Locate the cell with the specified text and output its (x, y) center coordinate. 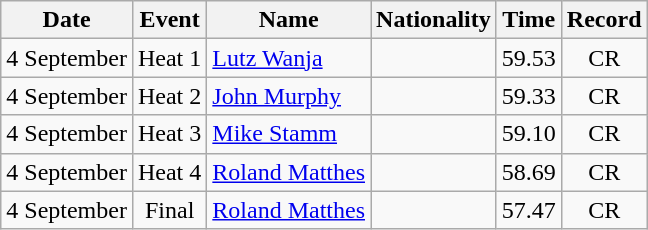
Nationality (434, 20)
59.10 (528, 134)
Final (169, 210)
Date (67, 20)
59.53 (528, 58)
57.47 (528, 210)
Event (169, 20)
Heat 4 (169, 172)
58.69 (528, 172)
Mike Stamm (289, 134)
Heat 1 (169, 58)
Lutz Wanja (289, 58)
John Murphy (289, 96)
59.33 (528, 96)
Name (289, 20)
Heat 3 (169, 134)
Record (604, 20)
Time (528, 20)
Heat 2 (169, 96)
